From the cell containing the given text, extract its center point as (X, Y) coordinate. 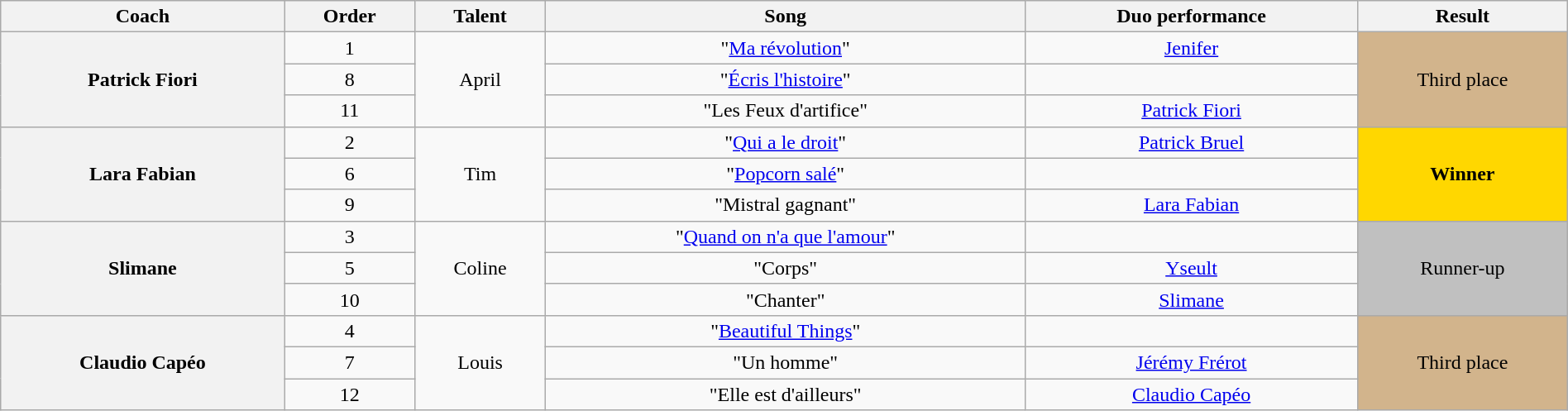
April (480, 79)
Order (349, 17)
Talent (480, 17)
6 (349, 174)
Jérémy Frérot (1192, 362)
"Les Feux d'artifice" (786, 111)
Song (786, 17)
7 (349, 362)
11 (349, 111)
"Beautiful Things" (786, 331)
"Chanter" (786, 299)
Duo performance (1192, 17)
"Qui a le droit" (786, 142)
2 (349, 142)
5 (349, 268)
Tim (480, 174)
10 (349, 299)
Coach (142, 17)
"Un homme" (786, 362)
"Elle est d'ailleurs" (786, 394)
3 (349, 237)
Yseult (1192, 268)
1 (349, 48)
4 (349, 331)
9 (349, 205)
8 (349, 79)
12 (349, 394)
"Mistral gagnant" (786, 205)
Result (1463, 17)
"Popcorn salé" (786, 174)
Jenifer (1192, 48)
Runner-up (1463, 268)
"Corps" (786, 268)
"Écris l'histoire" (786, 79)
"Quand on n'a que l'amour" (786, 237)
Winner (1463, 174)
Louis (480, 362)
Patrick Bruel (1192, 142)
"Ma révolution" (786, 48)
Coline (480, 268)
